Return the (X, Y) coordinate for the center point of the cell that contains the specified text.  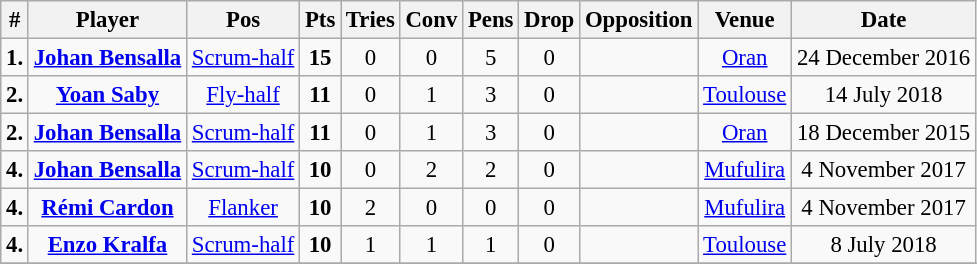
Pts (320, 20)
18 December 2015 (884, 133)
Player (107, 20)
1. (15, 58)
Flanker (244, 208)
14 July 2018 (884, 95)
8 July 2018 (884, 245)
# (15, 20)
Opposition (639, 20)
Pos (244, 20)
Date (884, 20)
Conv (432, 20)
Tries (371, 20)
Pens (491, 20)
Enzo Kralfa (107, 245)
Rémi Cardon (107, 208)
Yoan Saby (107, 95)
Drop (550, 20)
15 (320, 58)
Venue (745, 20)
24 December 2016 (884, 58)
5 (491, 58)
Fly-half (244, 95)
